Return the (x, y) coordinate for the center point of the cell that contains the specified text.  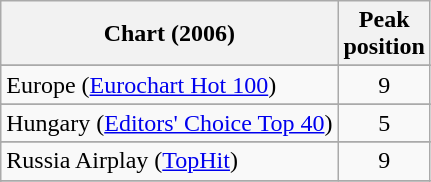
Peakposition (384, 34)
Europe (Eurochart Hot 100) (170, 85)
Russia Airplay (TopHit) (170, 161)
Chart (2006) (170, 34)
5 (384, 123)
Hungary (Editors' Choice Top 40) (170, 123)
